Capture the cell that displays the provided text and extract its (X, Y) central coordinate. 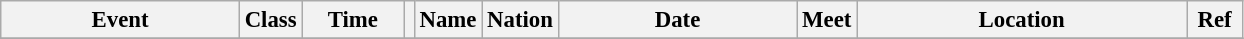
Event (120, 20)
Meet (827, 20)
Date (678, 20)
Location (1022, 20)
Name (448, 20)
Time (353, 20)
Ref (1214, 20)
Class (270, 20)
Nation (520, 20)
